Capture the cell that displays the provided text and extract its (X, Y) central coordinate. 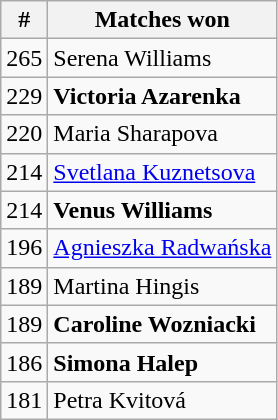
# (24, 20)
Petra Kvitová (162, 400)
181 (24, 400)
229 (24, 96)
Simona Halep (162, 362)
Maria Sharapova (162, 134)
Martina Hingis (162, 286)
196 (24, 248)
Matches won (162, 20)
220 (24, 134)
186 (24, 362)
Victoria Azarenka (162, 96)
Svetlana Kuznetsova (162, 172)
Venus Williams (162, 210)
265 (24, 58)
Serena Williams (162, 58)
Agnieszka Radwańska (162, 248)
Caroline Wozniacki (162, 324)
